Pinpoint the cell where the given text exists, returning its (x, y) midpoint coordinate. 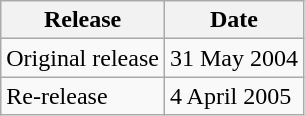
4 April 2005 (234, 96)
Release (83, 20)
Date (234, 20)
Original release (83, 58)
31 May 2004 (234, 58)
Re-release (83, 96)
